Return the (X, Y) coordinate for the center point of the cell that contains the specified text.  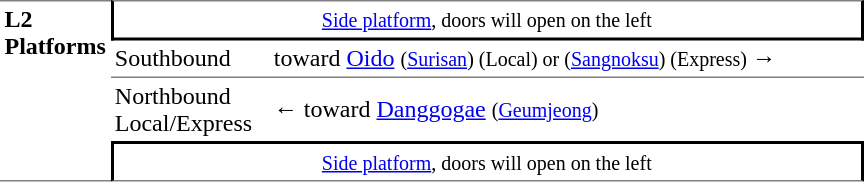
Southbound (190, 58)
Northbound Local/Express (190, 108)
toward Oido (Surisan) (Local) or (Sangnoksu) (Express) → (566, 58)
L2Platforms (55, 91)
← toward Danggogae (Geumjeong) (566, 108)
